For the text-containing cell, return its midpoint in (X, Y) coordinate format. 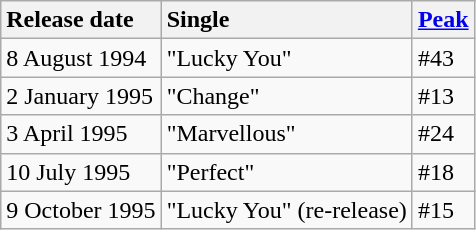
Peak (443, 20)
Single (286, 20)
"Perfect" (286, 172)
3 April 1995 (81, 134)
#43 (443, 58)
10 July 1995 (81, 172)
Release date (81, 20)
#13 (443, 96)
2 January 1995 (81, 96)
#18 (443, 172)
"Lucky You" (re-release) (286, 210)
"Change" (286, 96)
9 October 1995 (81, 210)
8 August 1994 (81, 58)
#15 (443, 210)
#24 (443, 134)
"Lucky You" (286, 58)
"Marvellous" (286, 134)
